Extract the (X, Y) coordinate from the center of the cell holding the provided text.  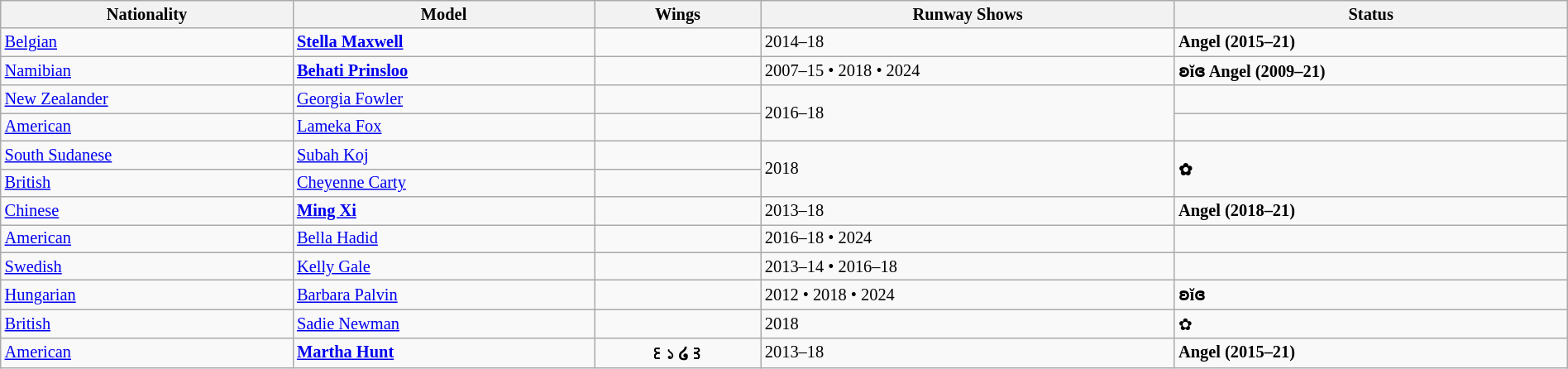
Chinese (147, 210)
Nationality (147, 14)
Lameka Fox (443, 127)
2016–18 • 2024 (968, 238)
South Sudanese (147, 155)
Georgia Fowler (443, 99)
Kelly Gale (443, 266)
Sadie Newman (443, 324)
2012 • 2018 • 2024 (968, 295)
Bella Hadid (443, 238)
ʚĭɞ Angel (2009–21) (1371, 71)
Swedish (147, 266)
Stella Maxwell (443, 42)
Cheyenne Carty (443, 183)
2014–18 (968, 42)
2013–14 • 2016–18 (968, 266)
Subah Koj (443, 155)
Barbara Palvin (443, 295)
Martha Hunt (443, 352)
2007–15 • 2018 • 2024 (968, 71)
Ming Xi (443, 210)
Angel (2018–21) (1371, 210)
Hungarian (147, 295)
Runway Shows (968, 14)
New Zealander (147, 99)
Status (1371, 14)
Model (443, 14)
꒰১ ໒꒱ (678, 352)
2016–18 (968, 113)
Wings (678, 14)
Namibian (147, 71)
Behati Prinsloo (443, 71)
Belgian (147, 42)
ʚĭɞ (1371, 295)
